Provide the (X, Y) coordinate of the cell's center where the given text is located.  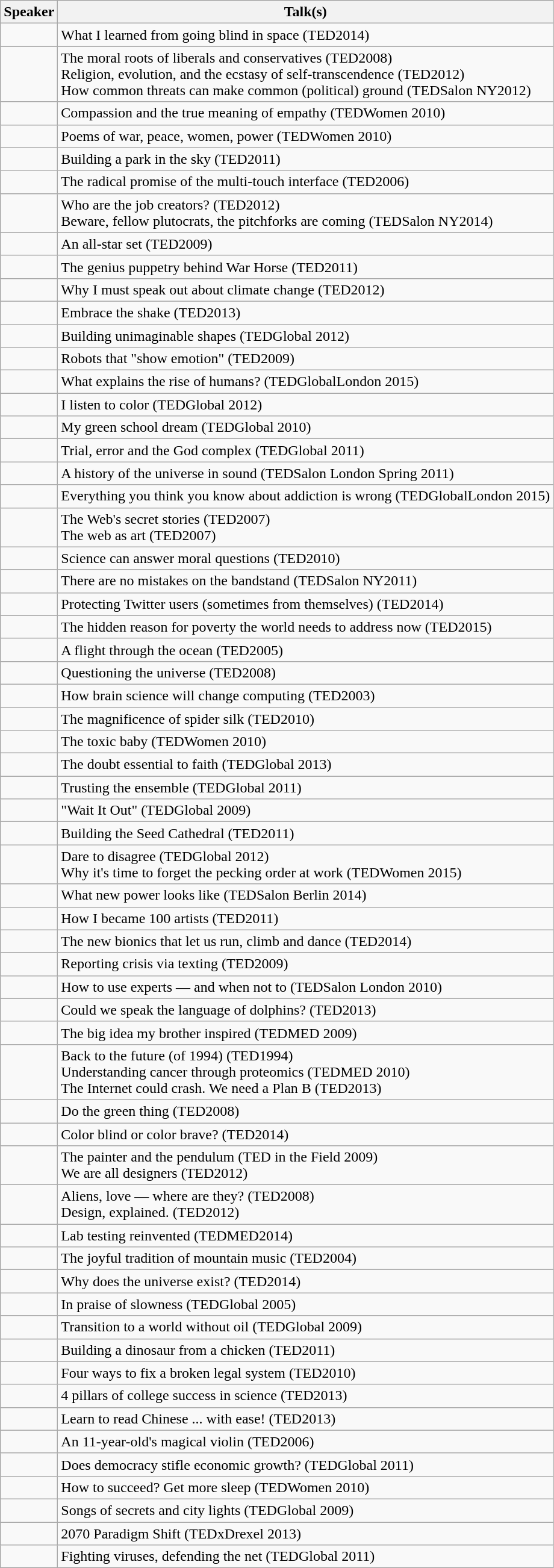
An 11-year-old's magical violin (TED2006) (306, 1442)
How I became 100 artists (TED2011) (306, 918)
Songs of secrets and city lights (TEDGlobal 2009) (306, 1510)
In praise of slowness (TEDGlobal 2005) (306, 1304)
Building the Seed Cathedral (TED2011) (306, 833)
4 pillars of college success in science (TED2013) (306, 1396)
The doubt essential to faith (TEDGlobal 2013) (306, 765)
There are no mistakes on the bandstand (TEDSalon NY2011) (306, 581)
2070 Paradigm Shift (TEDxDrexel 2013) (306, 1534)
Building unimaginable shapes (TEDGlobal 2012) (306, 335)
Why does the universe exist? (TED2014) (306, 1281)
Transition to a world without oil (TEDGlobal 2009) (306, 1327)
Four ways to fix a broken legal system (TED2010) (306, 1373)
My green school dream (TEDGlobal 2010) (306, 428)
The painter and the pendulum (TED in the Field 2009) We are all designers (TED2012) (306, 1166)
Building a dinosaur from a chicken (TED2011) (306, 1350)
Do the green thing (TED2008) (306, 1111)
Poems of war, peace, women, power (TEDWomen 2010) (306, 136)
Who are the job creators? (TED2012) Beware, fellow plutocrats, the pitchforks are coming (TEDSalon NY2014) (306, 213)
Trial, error and the God complex (TEDGlobal 2011) (306, 450)
A flight through the ocean (TED2005) (306, 650)
Aliens, love — where are they? (TED2008) Design, explained. (TED2012) (306, 1204)
How to use experts — and when not to (TEDSalon London 2010) (306, 987)
A history of the universe in sound (TEDSalon London Spring 2011) (306, 473)
How to succeed? Get more sleep (TEDWomen 2010) (306, 1487)
An all-star set (TED2009) (306, 244)
Building a park in the sky (TED2011) (306, 159)
The hidden reason for poverty the world needs to address now (TED2015) (306, 627)
Science can answer moral questions (TED2010) (306, 558)
Lab testing reinvented (TEDMED2014) (306, 1236)
"Wait It Out" (TEDGlobal 2009) (306, 810)
Fighting viruses, defending the net (TEDGlobal 2011) (306, 1557)
Compassion and the true meaning of empathy (TEDWomen 2010) (306, 113)
Everything you think you know about addiction is wrong (TEDGlobalLondon 2015) (306, 496)
Questioning the universe (TED2008) (306, 673)
The radical promise of the multi-touch interface (TED2006) (306, 182)
Talk(s) (306, 12)
The toxic baby (TEDWomen 2010) (306, 742)
The new bionics that let us run, climb and dance (TED2014) (306, 941)
The Web's secret stories (TED2007) The web as art (TED2007) (306, 527)
The genius puppetry behind War Horse (TED2011) (306, 267)
Why I must speak out about climate change (TED2012) (306, 290)
Protecting Twitter users (sometimes from themselves) (TED2014) (306, 604)
Back to the future (of 1994) (TED1994) Understanding cancer through proteomics (TEDMED 2010) The Internet could crash. We need a Plan B (TED2013) (306, 1072)
Robots that "show emotion" (TED2009) (306, 359)
How brain science will change computing (TED2003) (306, 695)
Trusting the ensemble (TEDGlobal 2011) (306, 788)
Could we speak the language of dolphins? (TED2013) (306, 1010)
What explains the rise of humans? (TEDGlobalLondon 2015) (306, 382)
Dare to disagree (TEDGlobal 2012) Why it's time to forget the pecking order at work (TEDWomen 2015) (306, 865)
What new power looks like (TEDSalon Berlin 2014) (306, 895)
Speaker (29, 12)
What I learned from going blind in space (TED2014) (306, 35)
Reporting crisis via texting (TED2009) (306, 964)
The big idea my brother inspired (TEDMED 2009) (306, 1033)
The magnificence of spider silk (TED2010) (306, 718)
I listen to color (TEDGlobal 2012) (306, 405)
Embrace the shake (TED2013) (306, 313)
Color blind or color brave? (TED2014) (306, 1134)
The joyful tradition of mountain music (TED2004) (306, 1258)
Learn to read Chinese ... with ease! (TED2013) (306, 1419)
Does democracy stifle economic growth? (TEDGlobal 2011) (306, 1464)
